Identify which cell holds the provided text, then report its (X, Y) central coordinate. 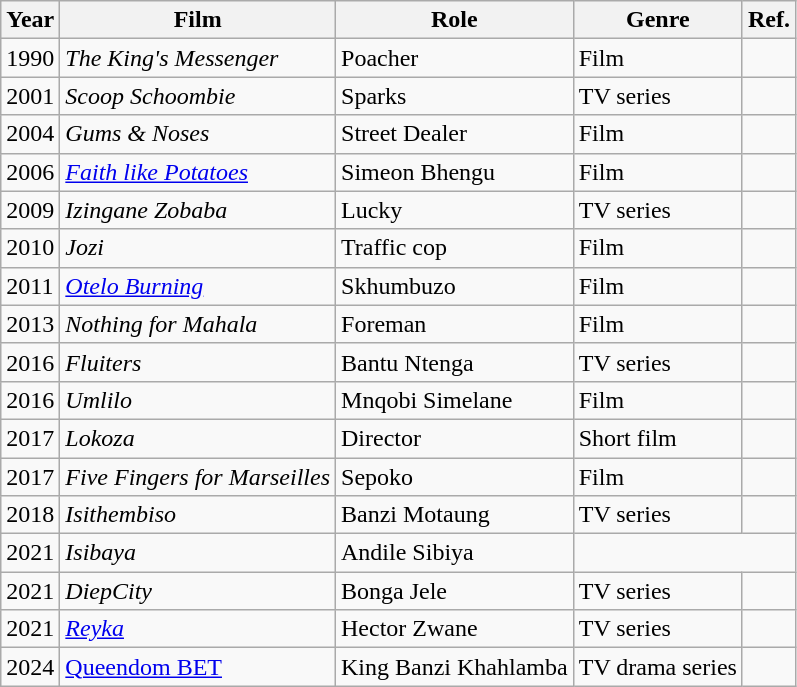
Umlilo (198, 400)
Bonga Jele (455, 591)
DiepCity (198, 591)
Izingane Zobaba (198, 210)
Traffic cop (455, 248)
2024 (30, 667)
2013 (30, 324)
2004 (30, 134)
Skhumbuzo (455, 286)
Lokoza (198, 438)
Sparks (455, 96)
Isibaya (198, 553)
Bantu Ntenga (455, 362)
2018 (30, 515)
2009 (30, 210)
Ref. (768, 20)
Scoop Schoombie (198, 96)
Jozi (198, 248)
Short film (658, 438)
Isithembiso (198, 515)
Poacher (455, 58)
Reyka (198, 629)
Lucky (455, 210)
Queendom BET (198, 667)
Genre (658, 20)
Foreman (455, 324)
King Banzi Khahlamba (455, 667)
Mnqobi Simelane (455, 400)
Year (30, 20)
Street Dealer (455, 134)
2006 (30, 172)
Role (455, 20)
Sepoko (455, 477)
TV drama series (658, 667)
2010 (30, 248)
Otelo Burning (198, 286)
Director (455, 438)
Nothing for Mahala (198, 324)
Five Fingers for Marseilles (198, 477)
Fluiters (198, 362)
Banzi Motaung (455, 515)
Faith like Potatoes (198, 172)
Hector Zwane (455, 629)
The King's Messenger (198, 58)
Gums & Noses (198, 134)
Andile Sibiya (455, 553)
2001 (30, 96)
2011 (30, 286)
Simeon Bhengu (455, 172)
1990 (30, 58)
